Scan for the cell matching the given text and deliver its (X, Y) coordinate at center. 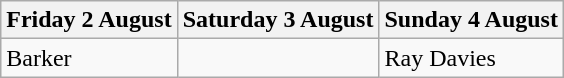
Barker (89, 58)
Sunday 4 August (471, 20)
Ray Davies (471, 58)
Saturday 3 August (278, 20)
Friday 2 August (89, 20)
